Detect which cell encompasses the target text, then output its (X, Y) center coordinate. 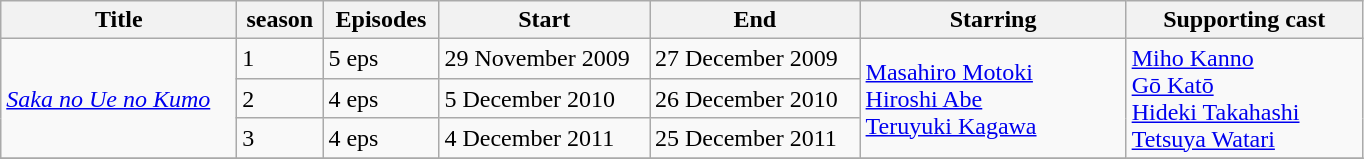
1 (280, 59)
Title (119, 20)
3 (280, 138)
season (280, 20)
Supporting cast (1244, 20)
Starring (993, 20)
Masahiro MotokiHiroshi AbeTeruyuki Kagawa (993, 98)
Saka no Ue no Kumo (119, 98)
26 December 2010 (756, 98)
2 (280, 98)
5 December 2010 (544, 98)
27 December 2009 (756, 59)
29 November 2009 (544, 59)
25 December 2011 (756, 138)
4 December 2011 (544, 138)
Episodes (381, 20)
End (756, 20)
Miho KannoGō KatōHideki TakahashiTetsuya Watari (1244, 98)
Start (544, 20)
5 eps (381, 59)
